From the cell containing the given text, extract its center point as [x, y] coordinate. 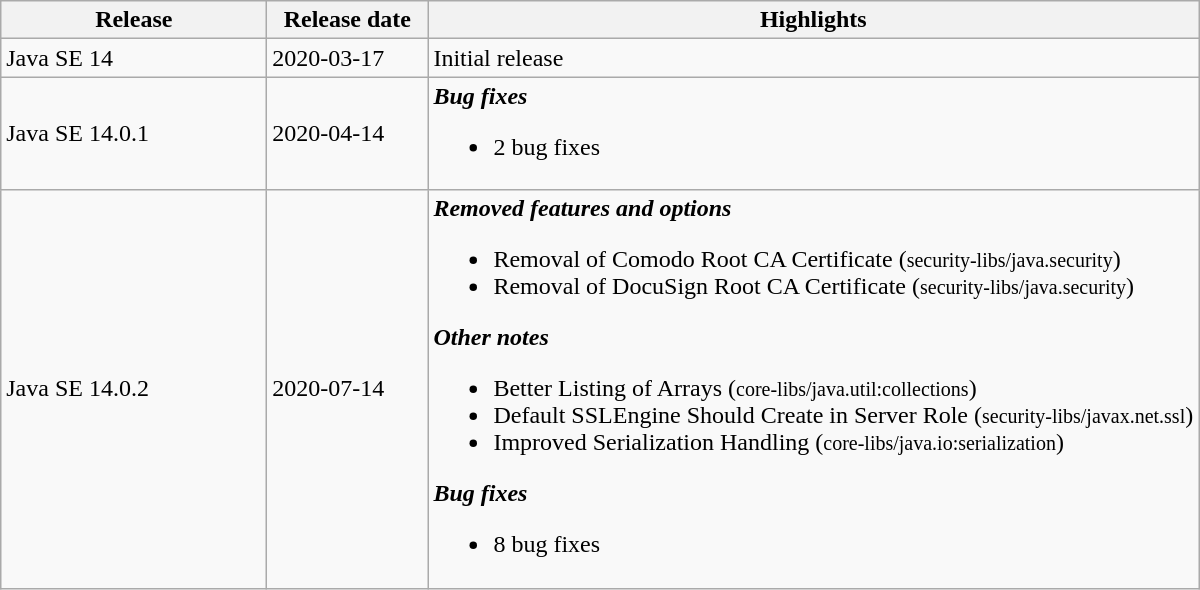
2020-04-14 [348, 134]
Java SE 14.0.2 [134, 389]
Highlights [814, 20]
Initial release [814, 58]
Release [134, 20]
Bug fixes2 bug fixes [814, 134]
Java SE 14.0.1 [134, 134]
Java SE 14 [134, 58]
Release date [348, 20]
2020-03-17 [348, 58]
2020-07-14 [348, 389]
